Provide the (x, y) coordinate of the cell's center where the given text is located.  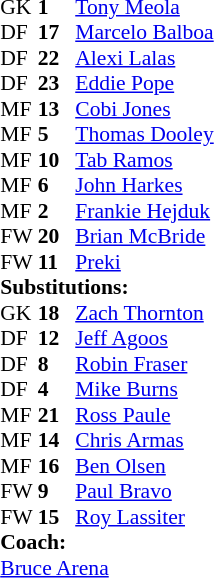
11 (57, 262)
12 (57, 339)
17 (57, 33)
Mike Burns (144, 389)
15 (57, 517)
Jeff Agoos (144, 339)
Substitutions: (106, 287)
9 (57, 491)
14 (57, 441)
10 (57, 160)
21 (57, 415)
Coach: (106, 543)
Paul Bravo (144, 491)
Chris Armas (144, 441)
GK (19, 313)
Eddie Pope (144, 83)
13 (57, 109)
Frankie Hejduk (144, 211)
8 (57, 364)
23 (57, 83)
Ross Paule (144, 415)
Thomas Dooley (144, 135)
John Harkes (144, 185)
Alexi Lalas (144, 58)
Marcelo Balboa (144, 33)
Ben Olsen (144, 466)
Roy Lassiter (144, 517)
16 (57, 466)
6 (57, 185)
Cobi Jones (144, 109)
Preki (144, 262)
5 (57, 135)
Robin Fraser (144, 364)
2 (57, 211)
20 (57, 237)
Zach Thornton (144, 313)
18 (57, 313)
22 (57, 58)
4 (57, 389)
Brian McBride (144, 237)
Tab Ramos (144, 160)
